Extract the [X, Y] coordinate from the center of the cell holding the provided text.  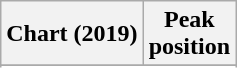
Peakposition [189, 34]
Chart (2019) [72, 34]
